Extract the (X, Y) coordinate from the center of the cell holding the provided text.  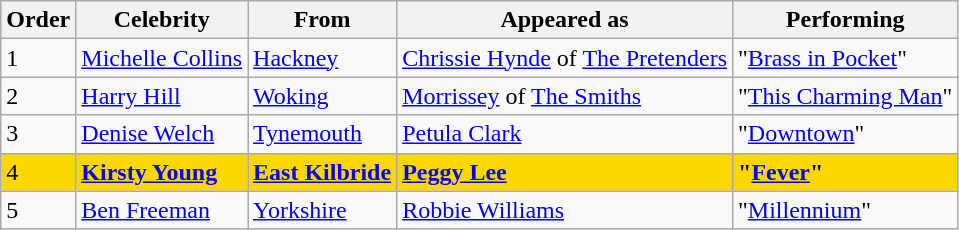
East Kilbride (322, 172)
5 (38, 210)
Kirsty Young (162, 172)
1 (38, 58)
"Brass in Pocket" (846, 58)
Woking (322, 96)
"Fever" (846, 172)
Morrissey of The Smiths (565, 96)
Appeared as (565, 20)
"Downtown" (846, 134)
Yorkshire (322, 210)
From (322, 20)
2 (38, 96)
Peggy Lee (565, 172)
Hackney (322, 58)
Petula Clark (565, 134)
Performing (846, 20)
Ben Freeman (162, 210)
Robbie Williams (565, 210)
Harry Hill (162, 96)
Michelle Collins (162, 58)
Tynemouth (322, 134)
Celebrity (162, 20)
"This Charming Man" (846, 96)
3 (38, 134)
Order (38, 20)
Chrissie Hynde of The Pretenders (565, 58)
4 (38, 172)
"Millennium" (846, 210)
Denise Welch (162, 134)
